Output the (X, Y) coordinate of the center of the cell containing the given text.  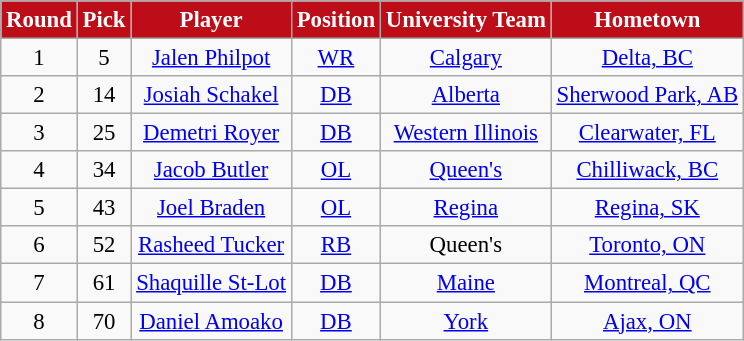
Jalen Philpot (212, 58)
70 (104, 321)
14 (104, 95)
3 (39, 133)
7 (39, 283)
Regina, SK (647, 208)
43 (104, 208)
WR (336, 58)
6 (39, 245)
Pick (104, 20)
Delta, BC (647, 58)
Maine (466, 283)
Josiah Schakel (212, 95)
Toronto, ON (647, 245)
25 (104, 133)
Player (212, 20)
Montreal, QC (647, 283)
8 (39, 321)
4 (39, 170)
Alberta (466, 95)
2 (39, 95)
Regina (466, 208)
Ajax, ON (647, 321)
Round (39, 20)
Calgary (466, 58)
Daniel Amoako (212, 321)
34 (104, 170)
Chilliwack, BC (647, 170)
York (466, 321)
Hometown (647, 20)
Western Illinois (466, 133)
Position (336, 20)
Jacob Butler (212, 170)
Sherwood Park, AB (647, 95)
RB (336, 245)
Joel Braden (212, 208)
1 (39, 58)
61 (104, 283)
52 (104, 245)
University Team (466, 20)
Demetri Royer (212, 133)
Shaquille St-Lot (212, 283)
Rasheed Tucker (212, 245)
Clearwater, FL (647, 133)
